Identify which cell holds the provided text, then report its [x, y] central coordinate. 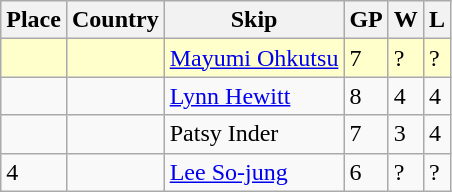
8 [366, 96]
Mayumi Ohkutsu [254, 58]
Patsy Inder [254, 134]
Lee So-jung [254, 172]
Country [115, 20]
3 [406, 134]
6 [366, 172]
Place [34, 20]
GP [366, 20]
L [436, 20]
Skip [254, 20]
W [406, 20]
Lynn Hewitt [254, 96]
